Return (x, y) of the center of cell containing provided text 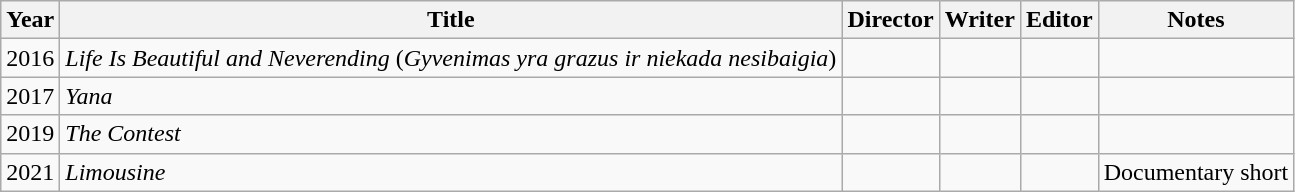
2021 (30, 172)
Yana (451, 96)
Notes (1196, 20)
Documentary short (1196, 172)
2016 (30, 58)
Limousine (451, 172)
Writer (980, 20)
Editor (1059, 20)
Director (890, 20)
Title (451, 20)
Year (30, 20)
2017 (30, 96)
The Contest (451, 134)
2019 (30, 134)
Life Is Beautiful and Neverending (Gyvenimas yra grazus ir niekada nesibaigia) (451, 58)
